Return (X, Y) of the center of cell containing provided text 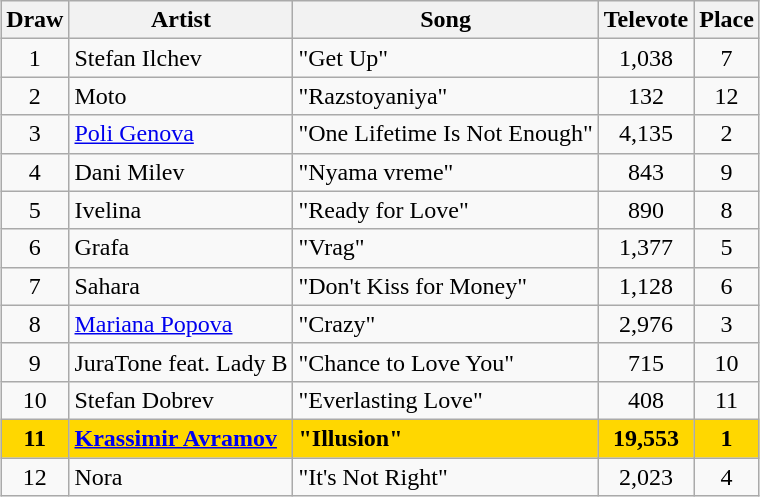
Televote (646, 20)
"Get Up" (446, 58)
JuraTone feat. Lady B (181, 362)
1,128 (646, 286)
2,976 (646, 324)
"Chance to Love You" (446, 362)
"Razstoyaniya" (446, 96)
"Nyama vreme" (446, 172)
Ivelina (181, 210)
1,377 (646, 248)
1,038 (646, 58)
Grafa (181, 248)
Mariana Popova (181, 324)
Artist (181, 20)
"Illusion" (446, 438)
"Don't Kiss for Money" (446, 286)
Dani Milev (181, 172)
Krassimir Avramov (181, 438)
"One Lifetime Is Not Enough" (446, 134)
Draw (35, 20)
Stefan Ilchev (181, 58)
715 (646, 362)
843 (646, 172)
"It's Not Right" (446, 477)
890 (646, 210)
4,135 (646, 134)
"Ready for Love" (446, 210)
132 (646, 96)
2,023 (646, 477)
Poli Genova (181, 134)
"Vrag" (446, 248)
Sahara (181, 286)
Moto (181, 96)
Stefan Dobrev (181, 400)
Nora (181, 477)
19,553 (646, 438)
Song (446, 20)
"Everlasting Love" (446, 400)
Place (727, 20)
"Crazy" (446, 324)
408 (646, 400)
